Output the [x, y] coordinate of the center of the cell containing the given text.  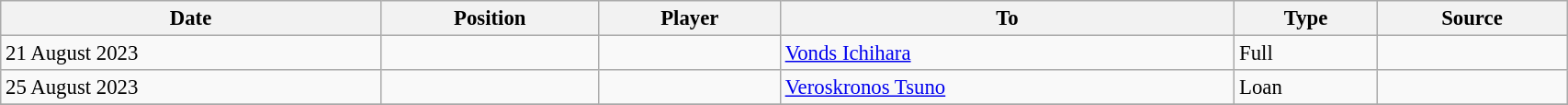
Full [1306, 53]
21 August 2023 [191, 53]
To [1007, 18]
Date [191, 18]
Source [1472, 18]
Vonds Ichihara [1007, 53]
25 August 2023 [191, 87]
Veroskronos Tsuno [1007, 87]
Position [490, 18]
Player [689, 18]
Loan [1306, 87]
Type [1306, 18]
